Capture the cell that displays the provided text and extract its (x, y) central coordinate. 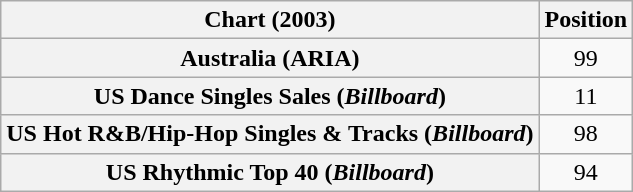
98 (586, 134)
US Rhythmic Top 40 (Billboard) (270, 172)
US Hot R&B/Hip-Hop Singles & Tracks (Billboard) (270, 134)
Australia (ARIA) (270, 58)
11 (586, 96)
99 (586, 58)
US Dance Singles Sales (Billboard) (270, 96)
Position (586, 20)
Chart (2003) (270, 20)
94 (586, 172)
